Return the [X, Y] coordinate for the center point of the cell that contains the specified text.  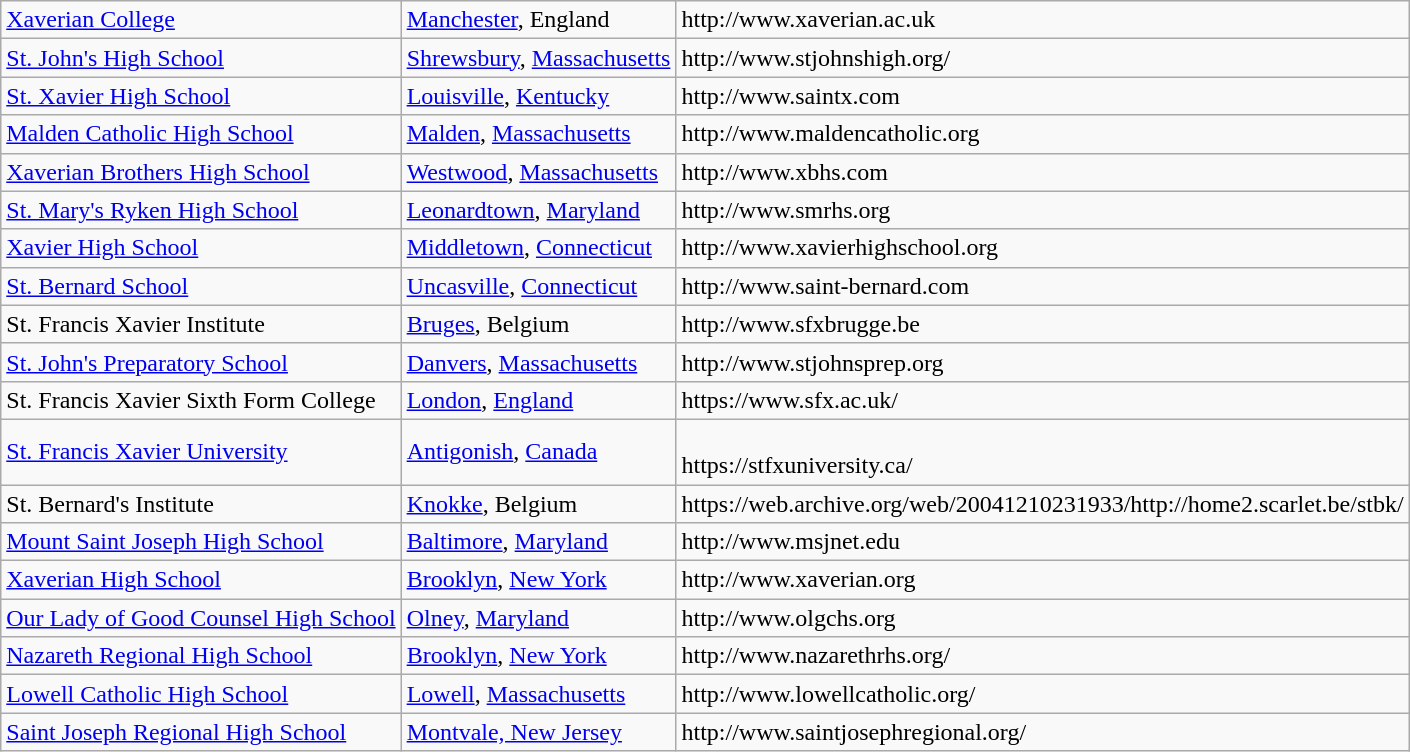
Bruges, Belgium [538, 324]
Louisville, Kentucky [538, 96]
http://www.saint-bernard.com [1042, 286]
http://www.nazarethrhs.org/ [1042, 656]
Lowell, Massachusetts [538, 694]
Saint Joseph Regional High School [201, 732]
Leonardtown, Maryland [538, 210]
St. Francis Xavier Sixth Form College [201, 400]
https://stfxuniversity.ca/ [1042, 452]
Mount Saint Joseph High School [201, 542]
http://www.stjohnsprep.org [1042, 362]
http://www.xaverian.ac.uk [1042, 20]
https://www.sfx.ac.uk/ [1042, 400]
http://www.xbhs.com [1042, 172]
http://www.xavierhighschool.org [1042, 248]
http://www.stjohnshigh.org/ [1042, 58]
Uncasville, Connecticut [538, 286]
http://www.smrhs.org [1042, 210]
http://www.msjnet.edu [1042, 542]
London, England [538, 400]
St. Bernard's Institute [201, 503]
Middletown, Connecticut [538, 248]
Baltimore, Maryland [538, 542]
St. John's Preparatory School [201, 362]
Nazareth Regional High School [201, 656]
Antigonish, Canada [538, 452]
Xaverian Brothers High School [201, 172]
http://www.maldencatholic.org [1042, 134]
Our Lady of Good Counsel High School [201, 618]
St. Francis Xavier Institute [201, 324]
https://web.archive.org/web/20041210231933/http://home2.scarlet.be/stbk/ [1042, 503]
http://www.saintjosephregional.org/ [1042, 732]
Shrewsbury, Massachusetts [538, 58]
http://www.lowellcatholic.org/ [1042, 694]
http://www.olgchs.org [1042, 618]
St. John's High School [201, 58]
Xaverian High School [201, 580]
http://www.xaverian.org [1042, 580]
http://www.saintx.com [1042, 96]
Knokke, Belgium [538, 503]
Westwood, Massachusetts [538, 172]
Malden, Massachusetts [538, 134]
St. Xavier High School [201, 96]
Lowell Catholic High School [201, 694]
Olney, Maryland [538, 618]
http://www.sfxbrugge.be [1042, 324]
St. Mary's Ryken High School [201, 210]
Xaverian College [201, 20]
Manchester, England [538, 20]
Danvers, Massachusetts [538, 362]
St. Bernard School [201, 286]
St. Francis Xavier University [201, 452]
Montvale, New Jersey [538, 732]
Xavier High School [201, 248]
Malden Catholic High School [201, 134]
